From the cell containing the given text, extract its center point as (X, Y) coordinate. 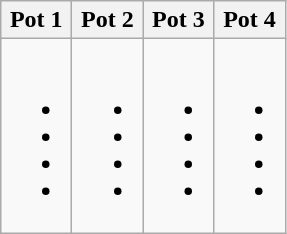
Pot 1 (36, 20)
Pot 4 (250, 20)
Pot 3 (178, 20)
Pot 2 (108, 20)
